Identify which cell holds the provided text, then report its [x, y] central coordinate. 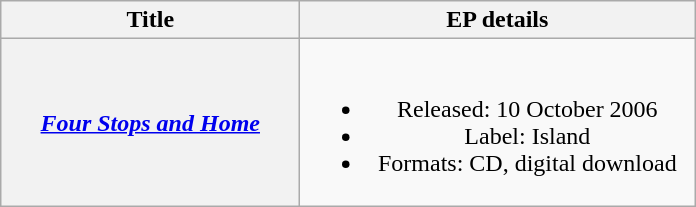
Title [150, 20]
EP details [498, 20]
Released: 10 October 2006Label: IslandFormats: CD, digital download [498, 122]
Four Stops and Home [150, 122]
